For the text-containing cell, return its midpoint in (X, Y) coordinate format. 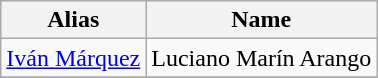
Iván Márquez (74, 58)
Alias (74, 20)
Luciano Marín Arango (262, 58)
Name (262, 20)
